Pinpoint the cell where the given text exists, returning its [x, y] midpoint coordinate. 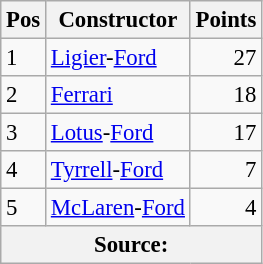
7 [226, 170]
Ferrari [118, 95]
Constructor [118, 20]
3 [24, 133]
1 [24, 58]
18 [226, 95]
Points [226, 20]
Ligier-Ford [118, 58]
5 [24, 208]
Pos [24, 20]
17 [226, 133]
27 [226, 58]
Source: [132, 245]
Tyrrell-Ford [118, 170]
2 [24, 95]
McLaren-Ford [118, 208]
Lotus-Ford [118, 133]
